Return the (X, Y) coordinate for the center point of the cell that contains the specified text.  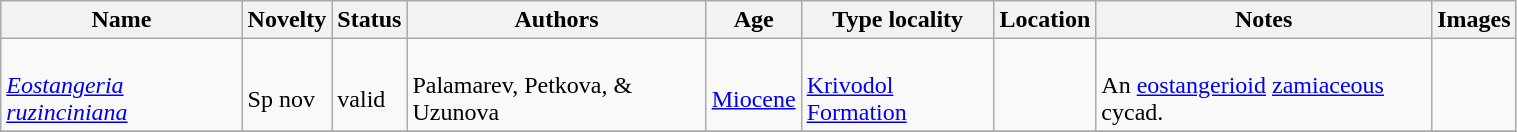
Age (754, 20)
Images (1474, 20)
Status (370, 20)
Type locality (898, 20)
Miocene (754, 85)
Sp nov (287, 85)
Notes (1264, 20)
Eostangeria ruzinciniana (122, 85)
An eostangerioid zamiaceous cycad. (1264, 85)
Authors (556, 20)
Name (122, 20)
Palamarev, Petkova, & Uzunova (556, 85)
Location (1045, 20)
Krivodol Formation (898, 85)
valid (370, 85)
Novelty (287, 20)
